Extract the (X, Y) coordinate from the center of the cell holding the provided text.  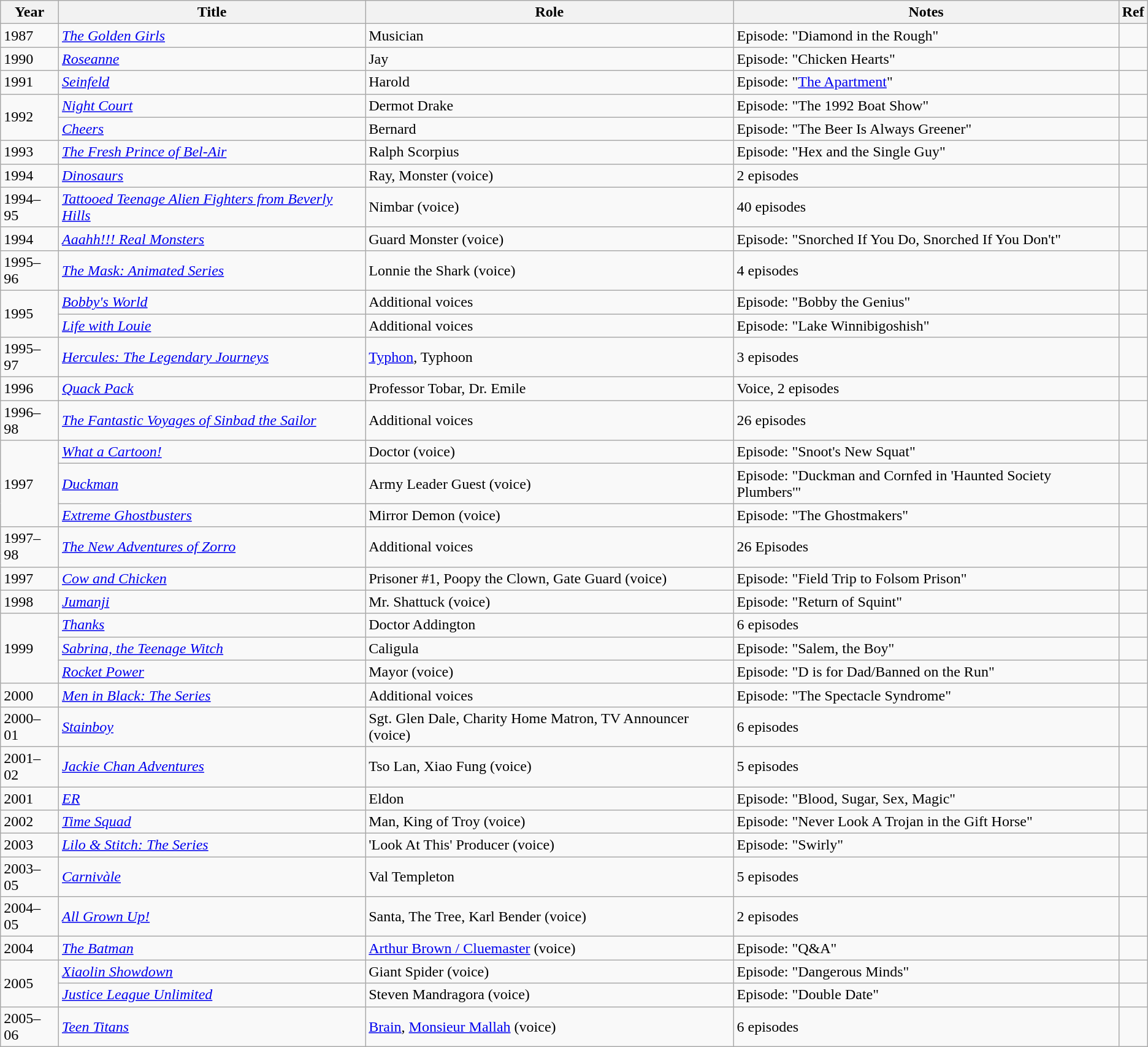
1990 (29, 59)
Sabrina, the Teenage Witch (212, 648)
Arthur Brown / Cluemaster (voice) (549, 948)
Army Leader Guest (voice) (549, 483)
Jumanji (212, 602)
Time Squad (212, 822)
Musician (549, 36)
Episode: "Dangerous Minds" (926, 972)
Thanks (212, 625)
Dinosaurs (212, 175)
Episode: "D is for Dad/Banned on the Run" (926, 672)
Xiaolin Showdown (212, 972)
Professor Tobar, Dr. Emile (549, 389)
Cheers (212, 129)
Episode: "Swirly" (926, 845)
3 episodes (926, 357)
Caligula (549, 648)
1993 (29, 152)
Bernard (549, 129)
Episode: "Q&A" (926, 948)
Episode: "Chicken Hearts" (926, 59)
Life with Louie (212, 326)
Year (29, 12)
4 episodes (926, 270)
The Mask: Animated Series (212, 270)
Hercules: The Legendary Journeys (212, 357)
Doctor Addington (549, 625)
Episode: "The Beer Is Always Greener" (926, 129)
Men in Black: The Series (212, 695)
26 episodes (926, 421)
40 episodes (926, 207)
Episode: "The 1992 Boat Show" (926, 105)
1994–95 (29, 207)
Notes (926, 12)
Prisoner #1, Poopy the Clown, Gate Guard (voice) (549, 578)
2003 (29, 845)
Man, King of Troy (voice) (549, 822)
Guard Monster (voice) (549, 239)
1991 (29, 82)
2002 (29, 822)
Santa, The Tree, Karl Bender (voice) (549, 916)
Role (549, 12)
Voice, 2 episodes (926, 389)
2003–05 (29, 877)
Episode: "Duckman and Cornfed in 'Haunted Society Plumbers'" (926, 483)
'Look At This' Producer (voice) (549, 845)
Steven Mandragora (voice) (549, 995)
2005–06 (29, 1027)
All Grown Up! (212, 916)
2001 (29, 798)
Carnivàle (212, 877)
Ralph Scorpius (549, 152)
Tattooed Teenage Alien Fighters from Beverly Hills (212, 207)
Stainboy (212, 726)
Mirror Demon (voice) (549, 515)
Mr. Shattuck (voice) (549, 602)
Seinfeld (212, 82)
Episode: "Return of Squint" (926, 602)
2005 (29, 983)
2004–05 (29, 916)
2000–01 (29, 726)
Episode: "Blood, Sugar, Sex, Magic" (926, 798)
Mayor (voice) (549, 672)
Lonnie the Shark (voice) (549, 270)
Cow and Chicken (212, 578)
Teen Titans (212, 1027)
Justice League Unlimited (212, 995)
2004 (29, 948)
Quack Pack (212, 389)
Brain, Monsieur Mallah (voice) (549, 1027)
Lilo & Stitch: The Series (212, 845)
Episode: "Field Trip to Folsom Prison" (926, 578)
26 Episodes (926, 547)
Episode: "Hex and the Single Guy" (926, 152)
The Batman (212, 948)
1999 (29, 648)
Jay (549, 59)
Ray, Monster (voice) (549, 175)
1995 (29, 313)
1992 (29, 117)
Episode: "Lake Winnibigoshish" (926, 326)
1995–96 (29, 270)
Nimbar (voice) (549, 207)
Bobby's World (212, 302)
Tso Lan, Xiao Fung (voice) (549, 767)
1995–97 (29, 357)
2001–02 (29, 767)
Duckman (212, 483)
1998 (29, 602)
Episode: "The Spectacle Syndrome" (926, 695)
Val Templeton (549, 877)
The New Adventures of Zorro (212, 547)
Ref (1133, 12)
The Fantastic Voyages of Sinbad the Sailor (212, 421)
The Fresh Prince of Bel-Air (212, 152)
Episode: "The Apartment" (926, 82)
1997–98 (29, 547)
Typhon, Typhoon (549, 357)
Giant Spider (voice) (549, 972)
Night Court (212, 105)
Sgt. Glen Dale, Charity Home Matron, TV Announcer (voice) (549, 726)
Episode: "Never Look A Trojan in the Gift Horse" (926, 822)
Episode: "Bobby the Genius" (926, 302)
The Golden Girls (212, 36)
Extreme Ghostbusters (212, 515)
Episode: "The Ghostmakers" (926, 515)
Aaahh!!! Real Monsters (212, 239)
Eldon (549, 798)
Title (212, 12)
1987 (29, 36)
2000 (29, 695)
What a Cartoon! (212, 452)
Roseanne (212, 59)
Episode: "Diamond in the Rough" (926, 36)
Harold (549, 82)
Episode: "Snorched If You Do, Snorched If You Don't" (926, 239)
Doctor (voice) (549, 452)
Episode: "Snoot's New Squat" (926, 452)
Dermot Drake (549, 105)
Episode: "Salem, the Boy" (926, 648)
1996 (29, 389)
Rocket Power (212, 672)
ER (212, 798)
1996–98 (29, 421)
Episode: "Double Date" (926, 995)
Jackie Chan Adventures (212, 767)
